Detect which cell encompasses the target text, then output its [X, Y] center coordinate. 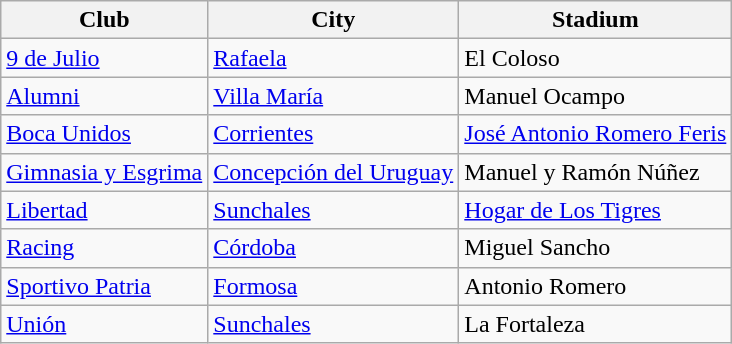
Racing [104, 248]
Manuel y Ramón Núñez [596, 172]
Concepción del Uruguay [334, 172]
Córdoba [334, 248]
Hogar de Los Tigres [596, 210]
Antonio Romero [596, 286]
Stadium [596, 20]
9 de Julio [104, 58]
La Fortaleza [596, 324]
Miguel Sancho [596, 248]
City [334, 20]
Club [104, 20]
Sportivo Patria [104, 286]
Unión [104, 324]
Rafaela [334, 58]
Manuel Ocampo [596, 96]
Alumni [104, 96]
Boca Unidos [104, 134]
Corrientes [334, 134]
Gimnasia y Esgrima [104, 172]
José Antonio Romero Feris [596, 134]
Libertad [104, 210]
Formosa [334, 286]
Villa María [334, 96]
El Coloso [596, 58]
